Locate the cell with the specified text and output its (X, Y) center coordinate. 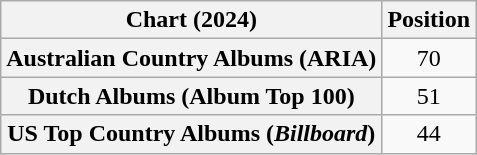
Position (429, 20)
Dutch Albums (Album Top 100) (192, 96)
Australian Country Albums (ARIA) (192, 58)
US Top Country Albums (Billboard) (192, 134)
Chart (2024) (192, 20)
70 (429, 58)
51 (429, 96)
44 (429, 134)
